Provide the [x, y] coordinate of the cell's center where the given text is located.  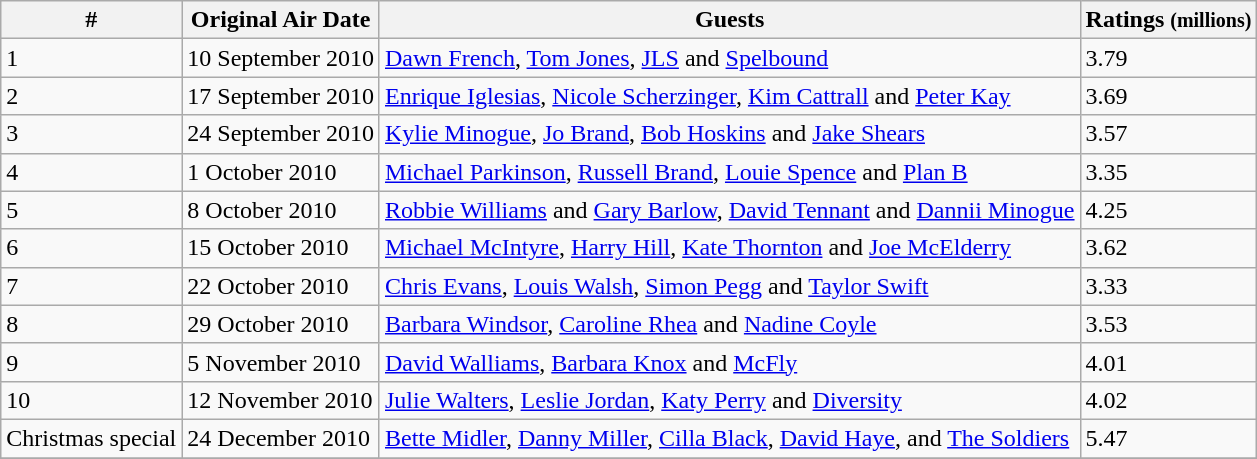
Christmas special [92, 438]
4 [92, 172]
5 [92, 210]
Michael McIntyre, Harry Hill, Kate Thornton and Joe McElderry [730, 248]
Enrique Iglesias, Nicole Scherzinger, Kim Cattrall and Peter Kay [730, 96]
3.53 [1168, 324]
3 [92, 134]
Barbara Windsor, Caroline Rhea and Nadine Coyle [730, 324]
12 November 2010 [281, 400]
15 October 2010 [281, 248]
29 October 2010 [281, 324]
3.79 [1168, 58]
5.47 [1168, 438]
10 [92, 400]
Original Air Date [281, 20]
3.35 [1168, 172]
17 September 2010 [281, 96]
1 October 2010 [281, 172]
Ratings (millions) [1168, 20]
22 October 2010 [281, 286]
3.33 [1168, 286]
10 September 2010 [281, 58]
Bette Midler, Danny Miller, Cilla Black, David Haye, and The Soldiers [730, 438]
Guests [730, 20]
# [92, 20]
24 September 2010 [281, 134]
3.62 [1168, 248]
3.57 [1168, 134]
3.69 [1168, 96]
David Walliams, Barbara Knox and McFly [730, 362]
1 [92, 58]
2 [92, 96]
6 [92, 248]
Julie Walters, Leslie Jordan, Katy Perry and Diversity [730, 400]
8 October 2010 [281, 210]
4.02 [1168, 400]
Kylie Minogue, Jo Brand, Bob Hoskins and Jake Shears [730, 134]
Chris Evans, Louis Walsh, Simon Pegg and Taylor Swift [730, 286]
Dawn French, Tom Jones, JLS and Spelbound [730, 58]
5 November 2010 [281, 362]
4.25 [1168, 210]
Robbie Williams and Gary Barlow, David Tennant and Dannii Minogue [730, 210]
4.01 [1168, 362]
7 [92, 286]
8 [92, 324]
24 December 2010 [281, 438]
Michael Parkinson, Russell Brand, Louie Spence and Plan B [730, 172]
9 [92, 362]
